Pinpoint the cell where the given text exists, returning its [x, y] midpoint coordinate. 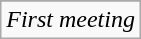
First meeting [71, 20]
